Return the (x, y) coordinate for the center point of the cell that contains the specified text.  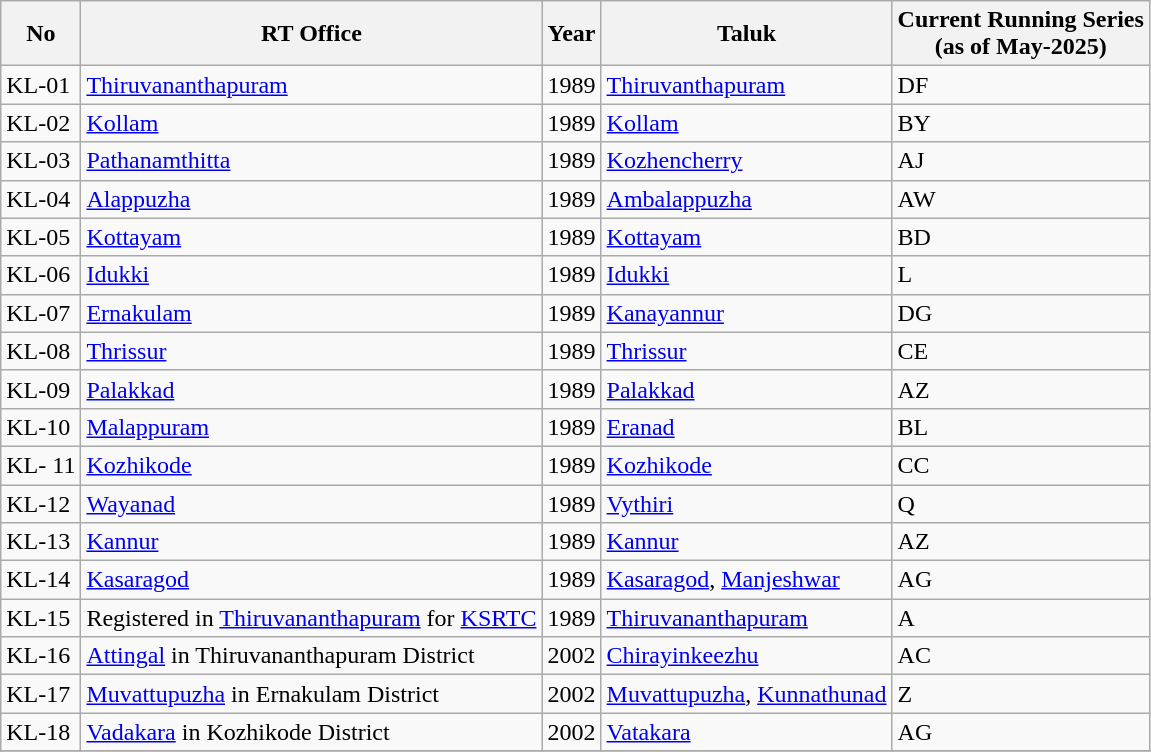
Ernakulam (312, 313)
L (1020, 275)
Registered in Thiruvananthapuram for KSRTC (312, 618)
KL-04 (41, 199)
Taluk (746, 34)
Thiruvanthapuram (746, 85)
DF (1020, 85)
KL-03 (41, 161)
Vythiri (746, 503)
Vatakara (746, 732)
KL-12 (41, 503)
KL-10 (41, 427)
KL-16 (41, 656)
A (1020, 618)
KL-02 (41, 123)
DG (1020, 313)
Q (1020, 503)
RT Office (312, 34)
Attingal in Thiruvananthapuram District (312, 656)
AW (1020, 199)
KL-18 (41, 732)
Kasaragod, Manjeshwar (746, 580)
KL-09 (41, 389)
Wayanad (312, 503)
Kasaragod (312, 580)
Vadakara in Kozhikode District (312, 732)
CC (1020, 465)
BL (1020, 427)
Eranad (746, 427)
KL- 11 (41, 465)
KL-01 (41, 85)
KL-05 (41, 237)
Alappuzha (312, 199)
Year (572, 34)
BY (1020, 123)
Ambalappuzha (746, 199)
Malappuram (312, 427)
KL-07 (41, 313)
Muvattupuzha in Ernakulam District (312, 694)
KL-13 (41, 542)
KL-17 (41, 694)
Current Running Series(as of May-2025) (1020, 34)
AJ (1020, 161)
Kozhencherry (746, 161)
BD (1020, 237)
KL-15 (41, 618)
KL-14 (41, 580)
KL-08 (41, 351)
Chirayinkeezhu (746, 656)
KL-06 (41, 275)
Muvattupuzha, Kunnathunad (746, 694)
CE (1020, 351)
Z (1020, 694)
Pathanamthitta (312, 161)
AC (1020, 656)
No (41, 34)
Kanayannur (746, 313)
